Determine the (x, y) coordinate at the center of the cell enclosing the given text.  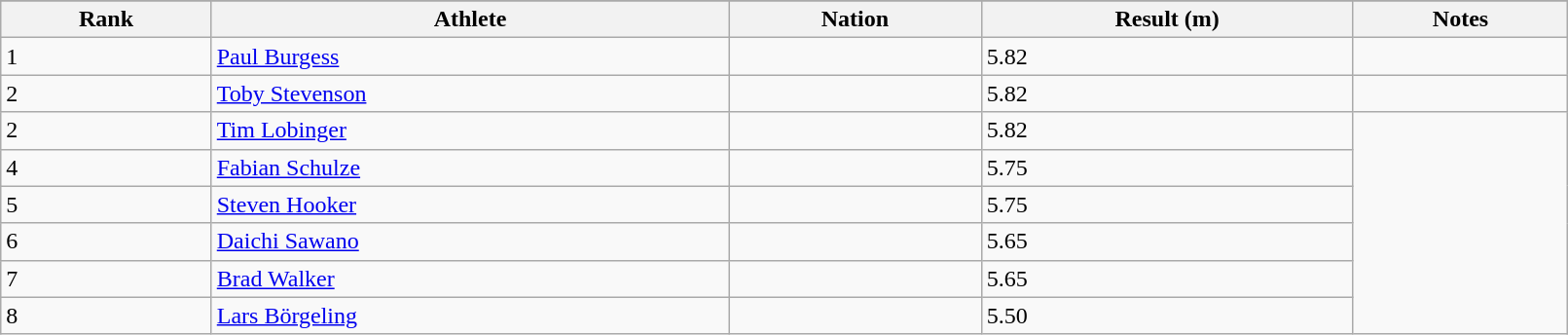
Daichi Sawano (469, 242)
Rank (106, 19)
1 (106, 56)
Steven Hooker (469, 205)
Lars Börgeling (469, 316)
5 (106, 205)
8 (106, 316)
6 (106, 242)
5.50 (1167, 316)
Brad Walker (469, 279)
4 (106, 167)
Paul Burgess (469, 56)
Nation (855, 19)
Toby Stevenson (469, 93)
7 (106, 279)
Notes (1460, 19)
Athlete (469, 19)
Fabian Schulze (469, 167)
Tim Lobinger (469, 130)
Result (m) (1167, 19)
